Scan for the cell matching the given text and deliver its (X, Y) coordinate at center. 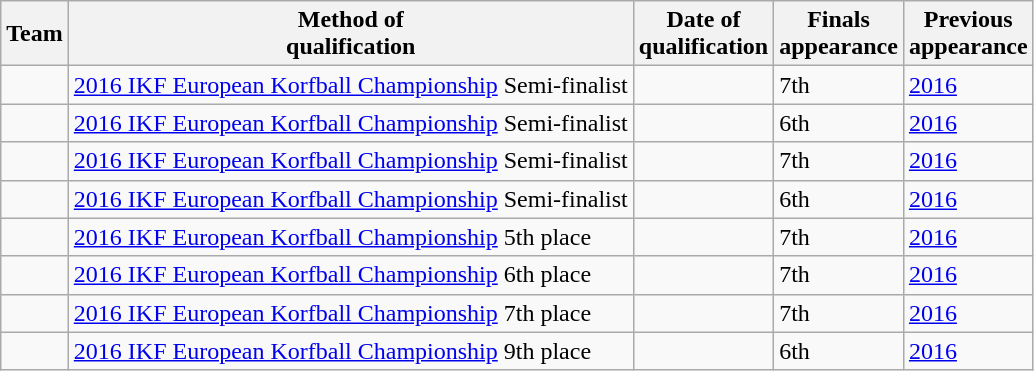
Previousappearance (968, 34)
2016 IKF European Korfball Championship 7th place (350, 313)
Finalsappearance (839, 34)
Team (35, 34)
2016 IKF European Korfball Championship 6th place (350, 275)
2016 IKF European Korfball Championship 5th place (350, 237)
Method ofqualification (350, 34)
Date ofqualification (703, 34)
2016 IKF European Korfball Championship 9th place (350, 351)
